Return (x, y) of the center of cell containing provided text 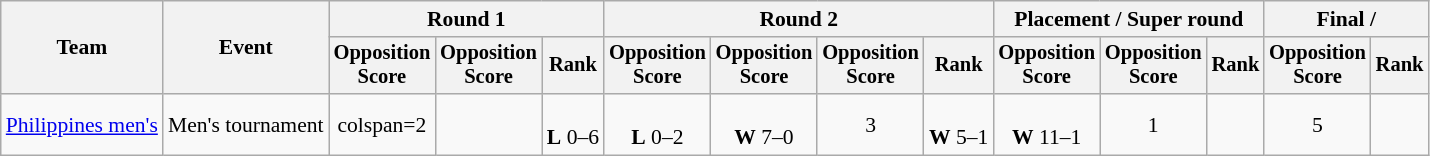
5 (1318, 124)
1 (1154, 124)
Event (246, 48)
Placement / Super round (1128, 19)
Men's tournament (246, 124)
Final / (1346, 19)
W 7–0 (764, 124)
Philippines men's (82, 124)
Round 1 (467, 19)
3 (870, 124)
Round 2 (798, 19)
L 0–6 (573, 124)
W 5–1 (958, 124)
Team (82, 48)
colspan=2 (382, 124)
W 11–1 (1046, 124)
L 0–2 (658, 124)
